Return [x, y] of the center of cell containing provided text 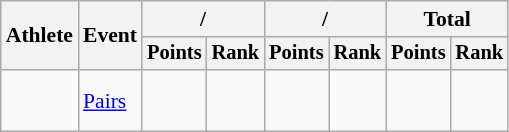
Athlete [40, 36]
Total [447, 19]
Event [110, 36]
Pairs [110, 100]
